Provide the [X, Y] coordinate of the cell's center where the given text is located.  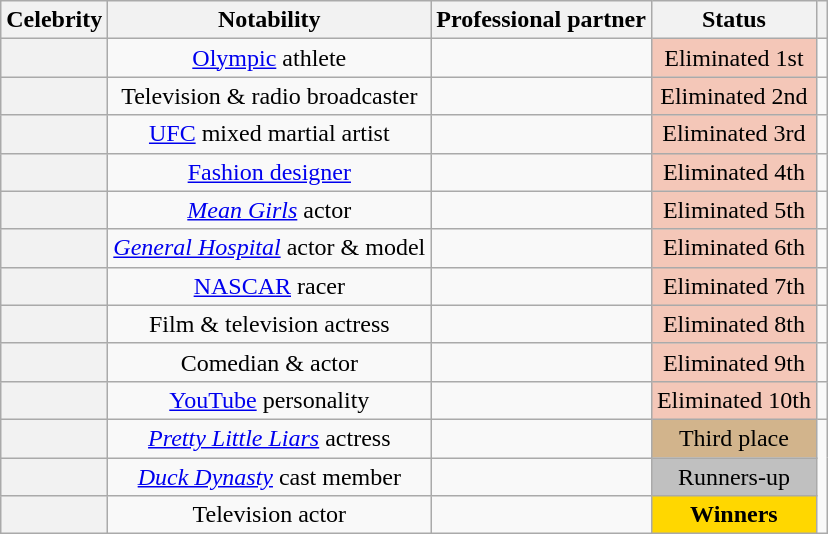
Mean Girls actor [270, 210]
Eliminated 2nd [734, 96]
NASCAR racer [270, 286]
Television & radio broadcaster [270, 96]
Celebrity [54, 20]
Eliminated 1st [734, 58]
Winners [734, 515]
Eliminated 7th [734, 286]
Comedian & actor [270, 362]
Eliminated 9th [734, 362]
Eliminated 3rd [734, 134]
Television actor [270, 515]
Runners-up [734, 477]
YouTube personality [270, 400]
Eliminated 10th [734, 400]
Duck Dynasty cast member [270, 477]
UFC mixed martial artist [270, 134]
Film & television actress [270, 324]
Third place [734, 438]
Eliminated 6th [734, 248]
Fashion designer [270, 172]
Eliminated 5th [734, 210]
Eliminated 4th [734, 172]
Pretty Little Liars actress [270, 438]
Olympic athlete [270, 58]
Professional partner [542, 20]
General Hospital actor & model [270, 248]
Eliminated 8th [734, 324]
Status [734, 20]
Notability [270, 20]
